Extract the (x, y) coordinate from the center of the cell holding the provided text.  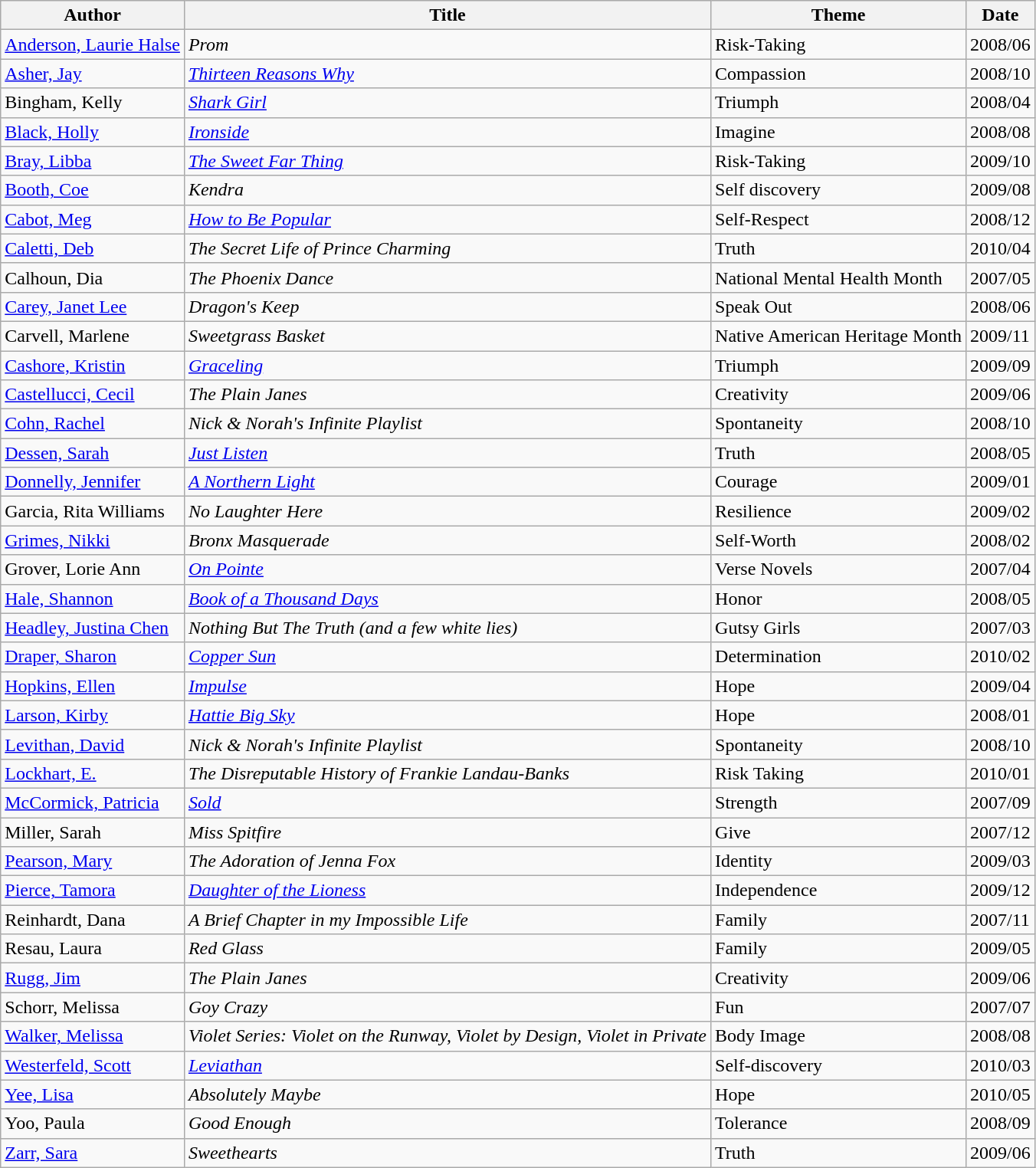
Donnelly, Jennifer (93, 482)
Self-discovery (838, 1065)
The Adoration of Jenna Fox (448, 861)
Self-Respect (838, 219)
2007/09 (1000, 802)
2007/07 (1000, 1007)
Kendra (448, 190)
Date (1000, 15)
Self discovery (838, 190)
Give (838, 832)
Westerfeld, Scott (93, 1065)
Self-Worth (838, 540)
Good Enough (448, 1124)
A Northern Light (448, 482)
Walker, Melissa (93, 1036)
2007/03 (1000, 628)
Cohn, Rachel (93, 424)
Schorr, Melissa (93, 1007)
Prom (448, 44)
2009/12 (1000, 891)
Black, Holly (93, 132)
Sweetgrass Basket (448, 336)
Honor (838, 599)
Caletti, Deb (93, 248)
The Phoenix Dance (448, 277)
Speak Out (838, 307)
2007/04 (1000, 569)
Risk Taking (838, 773)
2007/12 (1000, 832)
Larson, Kirby (93, 715)
Native American Heritage Month (838, 336)
Garcia, Rita Williams (93, 511)
Rugg, Jim (93, 978)
Yoo, Paula (93, 1124)
How to Be Popular (448, 219)
The Disreputable History of Frankie Landau-Banks (448, 773)
2009/11 (1000, 336)
2009/05 (1000, 949)
Leviathan (448, 1065)
2010/04 (1000, 248)
Dessen, Sarah (93, 453)
Cabot, Meg (93, 219)
2008/04 (1000, 103)
Dragon's Keep (448, 307)
McCormick, Patricia (93, 802)
Imagine (838, 132)
2010/03 (1000, 1065)
Carvell, Marlene (93, 336)
Yee, Lisa (93, 1094)
Reinhardt, Dana (93, 920)
Nothing But The Truth (and a few white lies) (448, 628)
Determination (838, 657)
Just Listen (448, 453)
Goy Crazy (448, 1007)
Violet Series: Violet on the Runway, Violet by Design, Violet in Private (448, 1036)
Red Glass (448, 949)
Miller, Sarah (93, 832)
Bray, Libba (93, 161)
Sweethearts (448, 1153)
2009/09 (1000, 366)
2007/11 (1000, 920)
2009/02 (1000, 511)
Pierce, Tamora (93, 891)
Headley, Justina Chen (93, 628)
2010/02 (1000, 657)
Ironside (448, 132)
Zarr, Sara (93, 1153)
Graceling (448, 366)
2009/10 (1000, 161)
Bingham, Kelly (93, 103)
Grover, Lorie Ann (93, 569)
Resau, Laura (93, 949)
Grimes, Nikki (93, 540)
2009/04 (1000, 686)
Fun (838, 1007)
Body Image (838, 1036)
Bronx Masquerade (448, 540)
Calhoun, Dia (93, 277)
Impulse (448, 686)
Miss Spitfire (448, 832)
Resilience (838, 511)
Castellucci, Cecil (93, 395)
Draper, Sharon (93, 657)
2008/01 (1000, 715)
Sold (448, 802)
Theme (838, 15)
Cashore, Kristin (93, 366)
2010/01 (1000, 773)
2009/01 (1000, 482)
Independence (838, 891)
Asher, Jay (93, 74)
On Pointe (448, 569)
2009/08 (1000, 190)
Compassion (838, 74)
Daughter of the Lioness (448, 891)
The Secret Life of Prince Charming (448, 248)
Thirteen Reasons Why (448, 74)
Book of a Thousand Days (448, 599)
Author (93, 15)
Booth, Coe (93, 190)
Copper Sun (448, 657)
Verse Novels (838, 569)
Levithan, David (93, 744)
Strength (838, 802)
Anderson, Laurie Halse (93, 44)
A Brief Chapter in my Impossible Life (448, 920)
Identity (838, 861)
Carey, Janet Lee (93, 307)
2008/09 (1000, 1124)
Courage (838, 482)
2010/05 (1000, 1094)
Hale, Shannon (93, 599)
Title (448, 15)
2009/03 (1000, 861)
Shark Girl (448, 103)
Hopkins, Ellen (93, 686)
No Laughter Here (448, 511)
Gutsy Girls (838, 628)
Lockhart, E. (93, 773)
Hattie Big Sky (448, 715)
Tolerance (838, 1124)
2008/02 (1000, 540)
National Mental Health Month (838, 277)
2008/12 (1000, 219)
The Sweet Far Thing (448, 161)
2007/05 (1000, 277)
Pearson, Mary (93, 861)
Absolutely Maybe (448, 1094)
